Detect which cell encompasses the target text, then output its (X, Y) center coordinate. 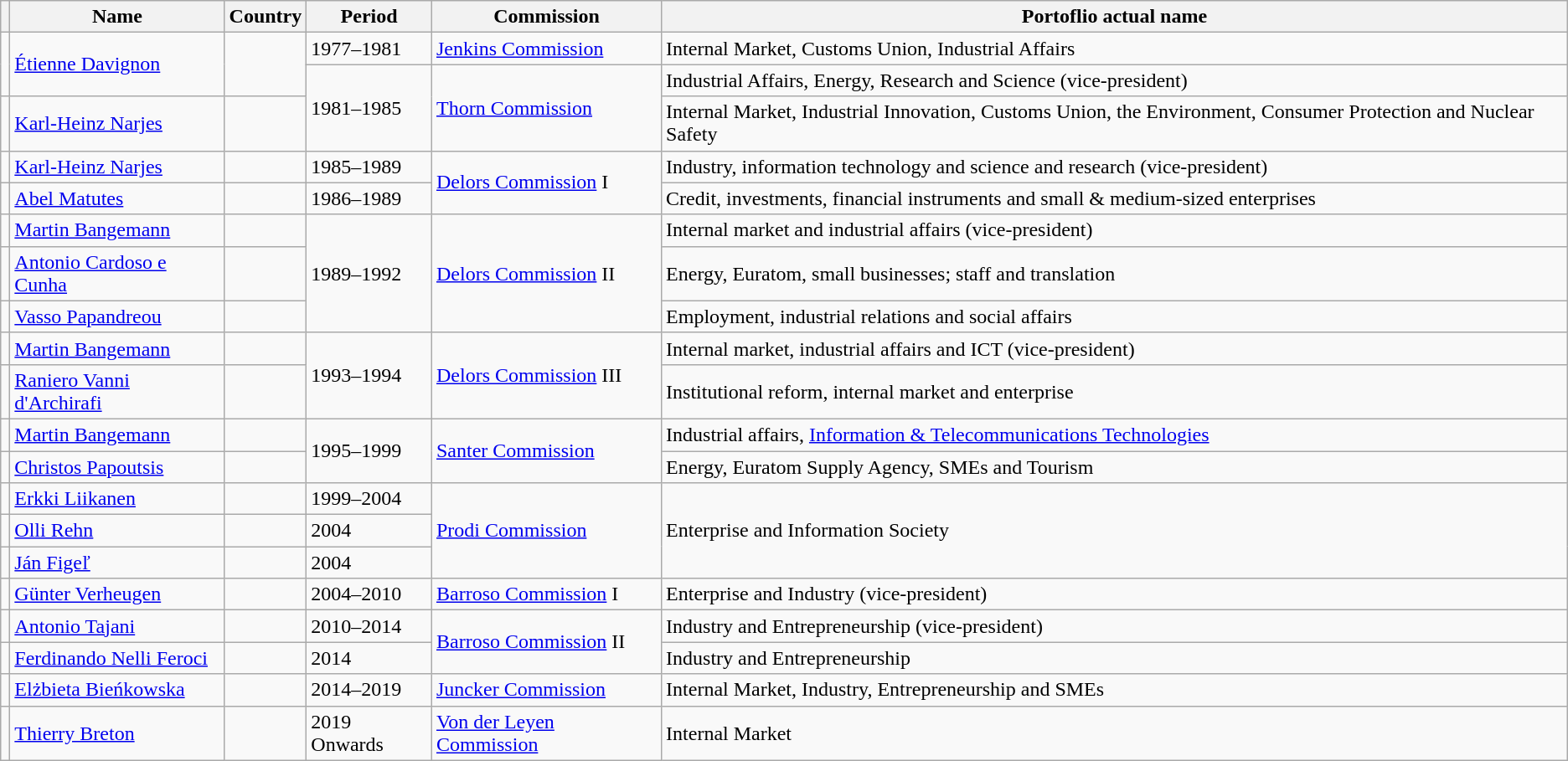
Industry and Entrepreneurship (1115, 658)
Juncker Commission (546, 690)
Delors Commission I (546, 183)
Industry, information technology and science and research (vice-president) (1115, 167)
2004–2010 (369, 594)
1989–1992 (369, 273)
Étienne Davignon (117, 64)
Energy, Euratom Supply Agency, SMEs and Tourism (1115, 466)
Erkki Liikanen (117, 499)
Internal Market (1115, 733)
Internal Market, Industry, Entrepreneurship and SMEs (1115, 690)
1981–1985 (369, 107)
Institutional reform, internal market and enterprise (1115, 392)
Santer Commission (546, 450)
Portoflio actual name (1115, 17)
Period (369, 17)
Name (117, 17)
Enterprise and Industry (vice-president) (1115, 594)
Commission (546, 17)
Industry and Entrepreneurship (vice-president) (1115, 626)
Internal market and industrial affairs (vice-president) (1115, 230)
Christos Papoutsis (117, 466)
Vasso Papandreou (117, 316)
Elżbieta Bieńkowska (117, 690)
2014 (369, 658)
Thorn Commission (546, 107)
Von der Leyen Commission (546, 733)
Barroso Commission II (546, 642)
Günter Verheugen (117, 594)
Antonio Tajani (117, 626)
2010–2014 (369, 626)
Industrial affairs, Information & Telecommunications Technologies (1115, 434)
Abel Matutes (117, 198)
Raniero Vanni d'Archirafi (117, 392)
1995–1999 (369, 450)
Olli Rehn (117, 531)
1977–1981 (369, 49)
Energy, Euratom, small businesses; staff and translation (1115, 273)
Industrial Affairs, Energy, Research and Science (vice-president) (1115, 80)
Delors Commission III (546, 375)
Antonio Cardoso e Cunha (117, 273)
2019 Onwards (369, 733)
Prodi Commission (546, 531)
Ferdinando Nelli Feroci (117, 658)
Ján Figeľ (117, 563)
1985–1989 (369, 167)
Barroso Commission I (546, 594)
Internal market, industrial affairs and ICT (vice-president) (1115, 348)
Thierry Breton (117, 733)
Internal Market, Customs Union, Industrial Affairs (1115, 49)
1986–1989 (369, 198)
Internal Market, Industrial Innovation, Customs Union, the Environment, Consumer Protection and Nuclear Safety (1115, 124)
1993–1994 (369, 375)
2014–2019 (369, 690)
Credit, investments, financial instruments and small & medium-sized enterprises (1115, 198)
Delors Commission II (546, 273)
Enterprise and Information Society (1115, 531)
Jenkins Commission (546, 49)
Country (266, 17)
Employment, industrial relations and social affairs (1115, 316)
1999–2004 (369, 499)
